Identify which cell holds the provided text, then report its [x, y] central coordinate. 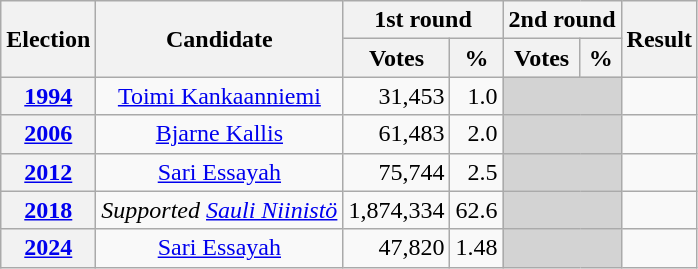
31,453 [396, 96]
2nd round [562, 20]
2012 [48, 172]
61,483 [396, 134]
2024 [48, 248]
Election [48, 39]
1st round [423, 20]
Supported Sauli Niinistö [220, 210]
2006 [48, 134]
1,874,334 [396, 210]
2.0 [476, 134]
Candidate [220, 39]
75,744 [396, 172]
2018 [48, 210]
Toimi Kankaanniemi [220, 96]
Result [659, 39]
47,820 [396, 248]
1994 [48, 96]
62.6 [476, 210]
2.5 [476, 172]
1.48 [476, 248]
1.0 [476, 96]
Bjarne Kallis [220, 134]
